Scan for the cell matching the given text and deliver its [x, y] coordinate at center. 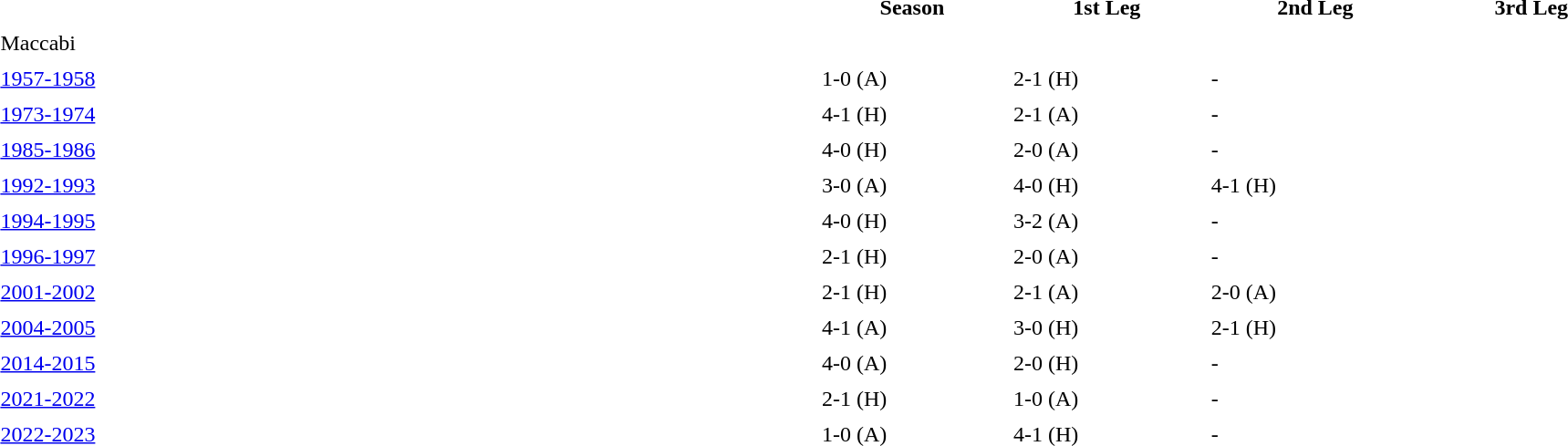
3-2 (A) [1107, 221]
3-0 (H) [1107, 328]
2-0 (H) [1107, 363]
4-1 (A) [912, 328]
4-0 (A) [912, 363]
3-0 (A) [912, 186]
